Pinpoint the cell where the given text exists, returning its [X, Y] midpoint coordinate. 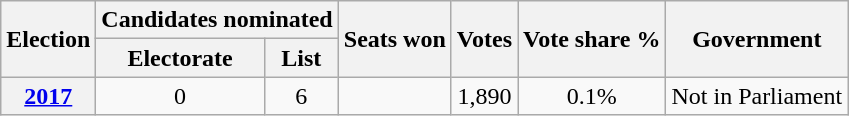
0.1% [592, 96]
Candidates nominated [217, 20]
Government [757, 39]
Election [48, 39]
Seats won [394, 39]
2017 [48, 96]
0 [180, 96]
Votes [484, 39]
1,890 [484, 96]
Vote share % [592, 39]
Electorate [180, 58]
Not in Parliament [757, 96]
List [301, 58]
6 [301, 96]
